Extract the [X, Y] coordinate from the center of the cell holding the provided text.  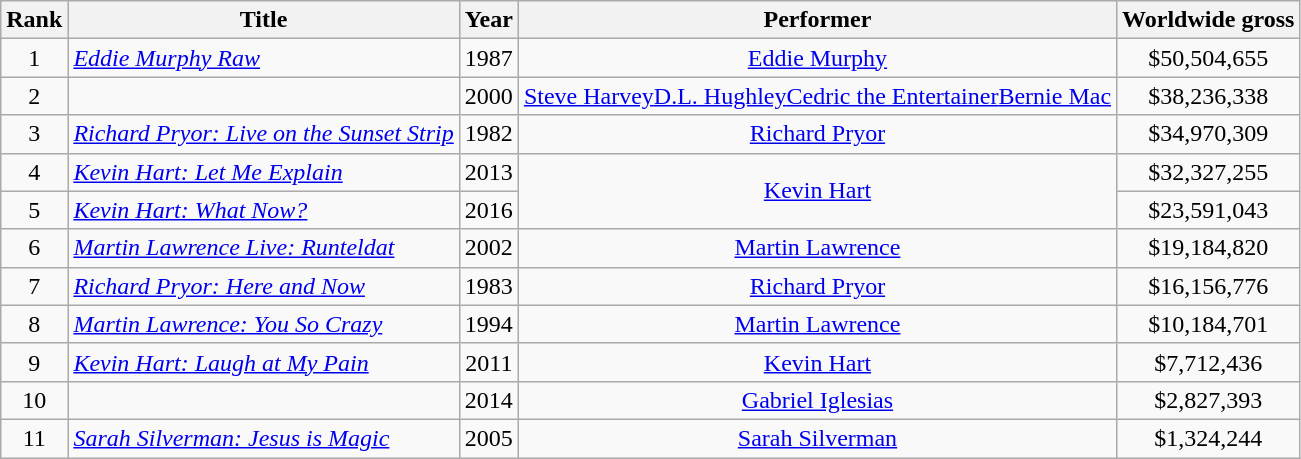
Martin Lawrence: You So Crazy [264, 324]
$50,504,655 [1208, 58]
9 [34, 362]
$10,184,701 [1208, 324]
$32,327,255 [1208, 172]
Richard Pryor: Here and Now [264, 286]
Rank [34, 20]
2000 [488, 96]
Kevin Hart: What Now? [264, 210]
2002 [488, 248]
$34,970,309 [1208, 134]
1983 [488, 286]
2011 [488, 362]
2 [34, 96]
7 [34, 286]
Steve HarveyD.L. HughleyCedric the EntertainerBernie Mac [817, 96]
$16,156,776 [1208, 286]
Title [264, 20]
5 [34, 210]
Eddie Murphy [817, 58]
10 [34, 400]
Worldwide gross [1208, 20]
2005 [488, 438]
2014 [488, 400]
$7,712,436 [1208, 362]
1982 [488, 134]
$23,591,043 [1208, 210]
Richard Pryor: Live on the Sunset Strip [264, 134]
11 [34, 438]
Sarah Silverman: Jesus is Magic [264, 438]
Year [488, 20]
3 [34, 134]
Gabriel Iglesias [817, 400]
6 [34, 248]
1994 [488, 324]
8 [34, 324]
Sarah Silverman [817, 438]
1 [34, 58]
Eddie Murphy Raw [264, 58]
2016 [488, 210]
$38,236,338 [1208, 96]
2013 [488, 172]
1987 [488, 58]
Kevin Hart: Let Me Explain [264, 172]
4 [34, 172]
$1,324,244 [1208, 438]
Martin Lawrence Live: Runteldat [264, 248]
Performer [817, 20]
$19,184,820 [1208, 248]
$2,827,393 [1208, 400]
Kevin Hart: Laugh at My Pain [264, 362]
